Capture the cell that displays the provided text and extract its [X, Y] central coordinate. 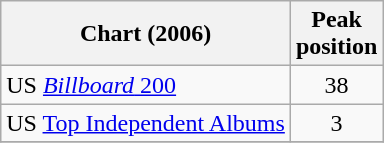
US Top Independent Albums [146, 123]
3 [336, 123]
US Billboard 200 [146, 85]
Chart (2006) [146, 34]
38 [336, 85]
Peakposition [336, 34]
